Output the [X, Y] coordinate of the center of the cell containing the given text.  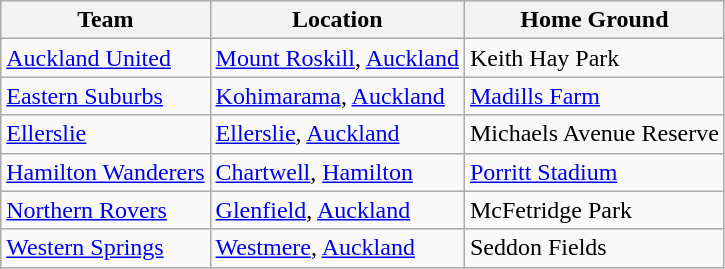
Porritt Stadium [594, 172]
McFetridge Park [594, 210]
Auckland United [106, 58]
Chartwell, Hamilton [337, 172]
Madills Farm [594, 96]
Michaels Avenue Reserve [594, 134]
Kohimarama, Auckland [337, 96]
Hamilton Wanderers [106, 172]
Keith Hay Park [594, 58]
Western Springs [106, 248]
Ellerslie, Auckland [337, 134]
Seddon Fields [594, 248]
Location [337, 20]
Northern Rovers [106, 210]
Mount Roskill, Auckland [337, 58]
Home Ground [594, 20]
Glenfield, Auckland [337, 210]
Eastern Suburbs [106, 96]
Westmere, Auckland [337, 248]
Team [106, 20]
Ellerslie [106, 134]
